Scan for the cell matching the given text and deliver its (x, y) coordinate at center. 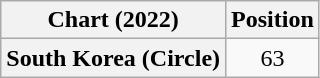
63 (273, 58)
Position (273, 20)
South Korea (Circle) (114, 58)
Chart (2022) (114, 20)
